Return [x, y] of the center of cell containing provided text 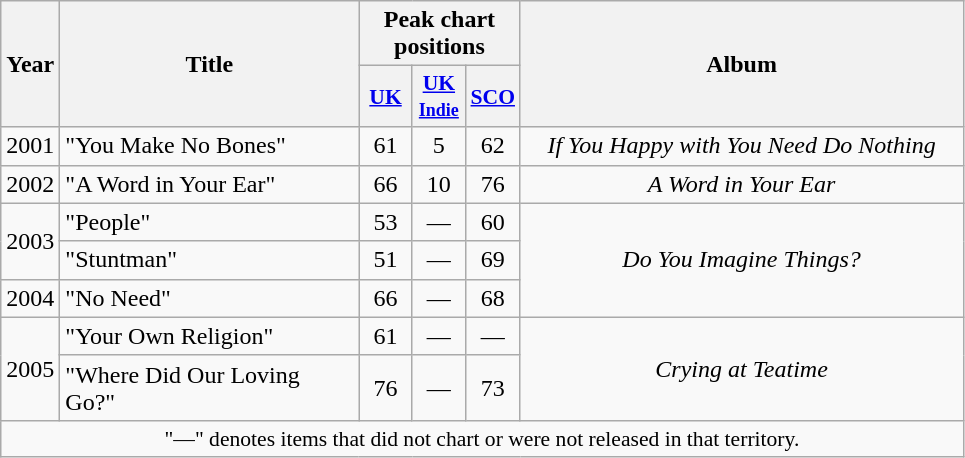
Peak chart positions [440, 34]
"A Word in Your Ear" [210, 184]
Crying at Teatime [742, 368]
UK [386, 96]
2005 [30, 368]
Year [30, 64]
68 [494, 298]
5 [438, 146]
"Where Did Our Loving Go?" [210, 388]
2002 [30, 184]
"You Make No Bones" [210, 146]
2003 [30, 241]
SCO [494, 96]
69 [494, 260]
"Your Own Religion" [210, 336]
Title [210, 64]
"People" [210, 222]
53 [386, 222]
73 [494, 388]
A Word in Your Ear [742, 184]
Album [742, 64]
2004 [30, 298]
Do You Imagine Things? [742, 260]
60 [494, 222]
"—" denotes items that did not chart or were not released in that territory. [482, 438]
"No Need" [210, 298]
UKIndie [438, 96]
If You Happy with You Need Do Nothing [742, 146]
62 [494, 146]
10 [438, 184]
51 [386, 260]
2001 [30, 146]
"Stuntman" [210, 260]
